Search for the cell housing the specified text and yield its (x, y) center coordinate. 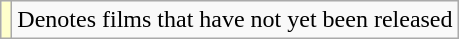
Denotes films that have not yet been released (235, 20)
